Return the (X, Y) coordinate for the center point of the cell that contains the specified text.  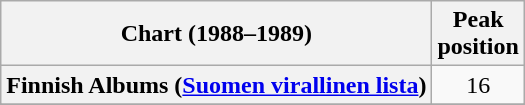
Peak position (478, 34)
Finnish Albums (Suomen virallinen lista) (216, 85)
16 (478, 85)
Chart (1988–1989) (216, 34)
